Locate the cell with the specified text and output its [X, Y] center coordinate. 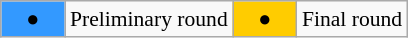
Final round [352, 19]
Preliminary round [149, 19]
